For the text-containing cell, return its midpoint in (X, Y) coordinate format. 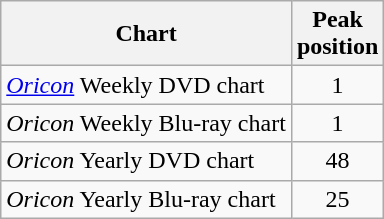
Chart (146, 34)
48 (337, 161)
25 (337, 199)
Oricon Weekly Blu-ray chart (146, 123)
Oricon Yearly Blu-ray chart (146, 199)
Peakposition (337, 34)
Oricon Weekly DVD chart (146, 85)
Oricon Yearly DVD chart (146, 161)
